Scan for the cell matching the given text and deliver its (X, Y) coordinate at center. 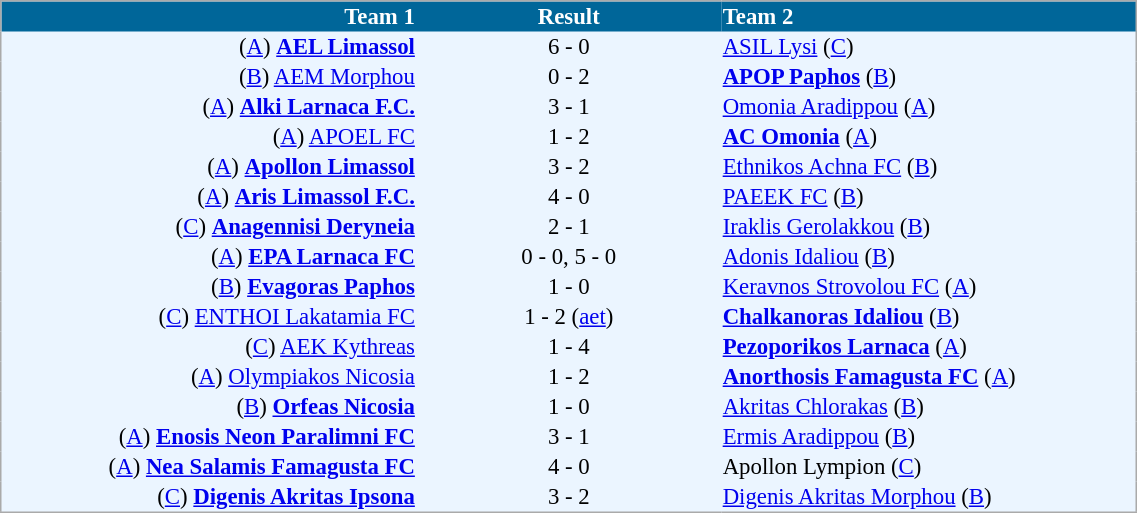
Apollon Lympion (C) (929, 467)
(A) APOEL FC (209, 137)
Keravnos Strovolou FC (A) (929, 287)
(C) AEK Kythreas (209, 347)
(A) Apollon Limassol (209, 167)
6 - 0 (568, 47)
Chalkanoras Idaliou (B) (929, 317)
AC Omonia (A) (929, 137)
(A) AEL Limassol (209, 47)
(A) Alki Larnaca F.C. (209, 107)
Akritas Chlorakas (B) (929, 407)
(B) Orfeas Nicosia (209, 407)
Anorthosis Famagusta FC (A) (929, 377)
Iraklis Gerolakkou (B) (929, 227)
2 - 1 (568, 227)
Digenis Akritas Morphou (B) (929, 497)
Ethnikos Achna FC (B) (929, 167)
(A) Nea Salamis Famagusta FC (209, 467)
(A) Olympiakos Nicosia (209, 377)
APOP Paphos (B) (929, 77)
1 - 4 (568, 347)
Team 1 (209, 16)
(A) Aris Limassol F.C. (209, 197)
(C) ENTHOI Lakatamia FC (209, 317)
Team 2 (929, 16)
0 - 0, 5 - 0 (568, 257)
(C) Digenis Akritas Ipsona (209, 497)
1 - 2 (aet) (568, 317)
(C) Anagennisi Deryneia (209, 227)
(B) AEM Morphou (209, 77)
ASIL Lysi (C) (929, 47)
Omonia Aradippou (A) (929, 107)
Pezoporikos Larnaca (A) (929, 347)
Adonis Idaliou (B) (929, 257)
(A) EPA Larnaca FC (209, 257)
0 - 2 (568, 77)
Ermis Aradippou (B) (929, 437)
(B) Evagoras Paphos (209, 287)
Result (568, 16)
(A) Enosis Neon Paralimni FC (209, 437)
PAEEK FC (B) (929, 197)
